Return the [X, Y] coordinate for the center point of the cell that contains the specified text.  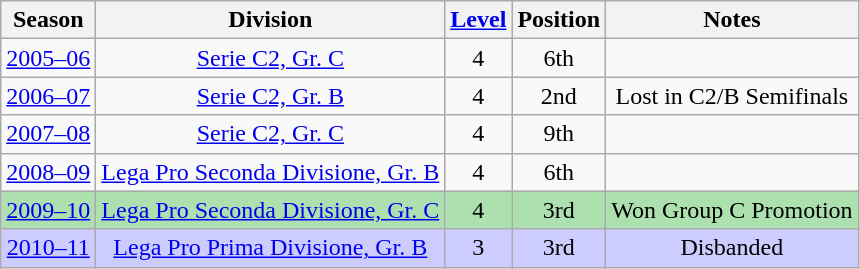
Season [48, 20]
2008–09 [48, 172]
Lega Pro Seconda Divisione, Gr. C [270, 210]
Division [270, 20]
Lega Pro Seconda Divisione, Gr. B [270, 172]
2005–06 [48, 58]
2007–08 [48, 134]
Serie C2, Gr. B [270, 96]
Won Group C Promotion [732, 210]
2006–07 [48, 96]
2nd [559, 96]
Position [559, 20]
Lost in C2/B Semifinals [732, 96]
Level [478, 20]
2009–10 [48, 210]
Lega Pro Prima Divisione, Gr. B [270, 248]
9th [559, 134]
Notes [732, 20]
2010–11 [48, 248]
3 [478, 248]
Disbanded [732, 248]
